Locate the cell with the specified text and output its [X, Y] center coordinate. 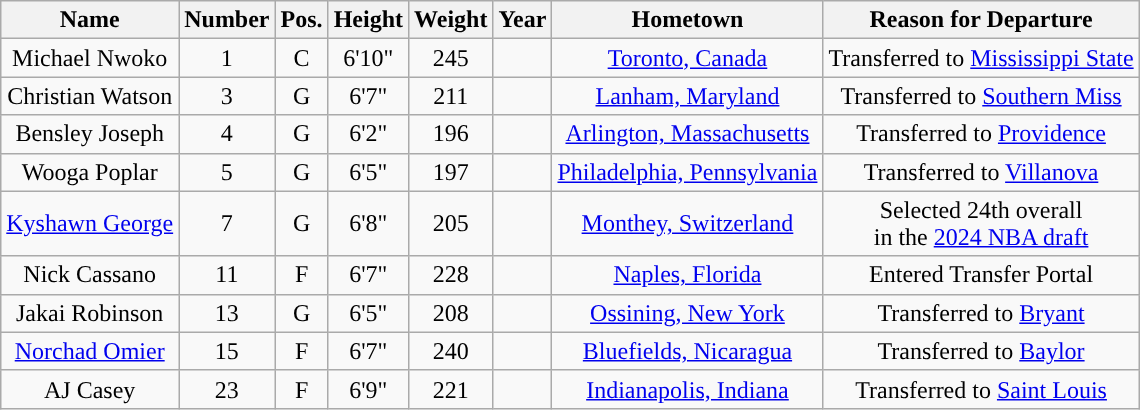
Norchad Omier [90, 351]
AJ Casey [90, 389]
Indianapolis, Indiana [688, 389]
Monthey, Switzerland [688, 224]
3 [227, 96]
Transferred to Bryant [981, 313]
Height [368, 20]
Philadelphia, Pennsylvania [688, 172]
Transferred to Southern Miss [981, 96]
Kyshawn George [90, 224]
Reason for Departure [981, 20]
Ossining, New York [688, 313]
Transferred to Providence [981, 134]
1 [227, 58]
Lanham, Maryland [688, 96]
Transferred to Saint Louis [981, 389]
Transferred to Mississippi State [981, 58]
5 [227, 172]
208 [451, 313]
Wooga Poplar [90, 172]
211 [451, 96]
221 [451, 389]
Name [90, 20]
Michael Nwoko [90, 58]
6'9" [368, 389]
Nick Cassano [90, 275]
Bluefields, Nicaragua [688, 351]
7 [227, 224]
Entered Transfer Portal [981, 275]
196 [451, 134]
Toronto, Canada [688, 58]
C [302, 58]
Hometown [688, 20]
245 [451, 58]
Year [522, 20]
Weight [451, 20]
Transferred to Baylor [981, 351]
Christian Watson [90, 96]
13 [227, 313]
Naples, Florida [688, 275]
Jakai Robinson [90, 313]
6'8" [368, 224]
6'2" [368, 134]
Bensley Joseph [90, 134]
Transferred to Villanova [981, 172]
Selected 24th overallin the 2024 NBA draft [981, 224]
23 [227, 389]
Pos. [302, 20]
11 [227, 275]
240 [451, 351]
197 [451, 172]
4 [227, 134]
15 [227, 351]
Arlington, Massachusetts [688, 134]
6'10" [368, 58]
205 [451, 224]
228 [451, 275]
Number [227, 20]
